Extract the [x, y] coordinate from the center of the cell holding the provided text.  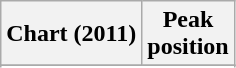
Chart (2011) [72, 34]
Peakposition [188, 34]
